Output the [x, y] coordinate of the center of the cell containing the given text.  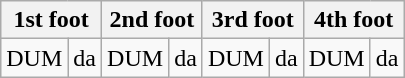
4th foot [354, 20]
1st foot [52, 20]
2nd foot [152, 20]
3rd foot [252, 20]
